Search for the cell housing the specified text and yield its (X, Y) center coordinate. 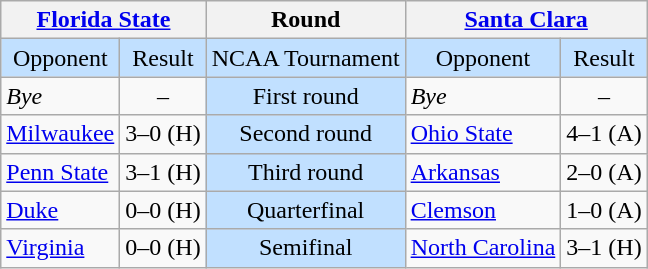
Second round (306, 134)
1–0 (A) (604, 210)
Florida State (104, 20)
4–1 (A) (604, 134)
Arkansas (483, 172)
2–0 (A) (604, 172)
Milwaukee (60, 134)
Duke (60, 210)
Penn State (60, 172)
Round (306, 20)
3–0 (H) (163, 134)
North Carolina (483, 248)
NCAA Tournament (306, 58)
Semifinal (306, 248)
First round (306, 96)
Ohio State (483, 134)
Third round (306, 172)
Clemson (483, 210)
Quarterfinal (306, 210)
Santa Clara (526, 20)
Virginia (60, 248)
